Identify which cell holds the provided text, then report its (x, y) central coordinate. 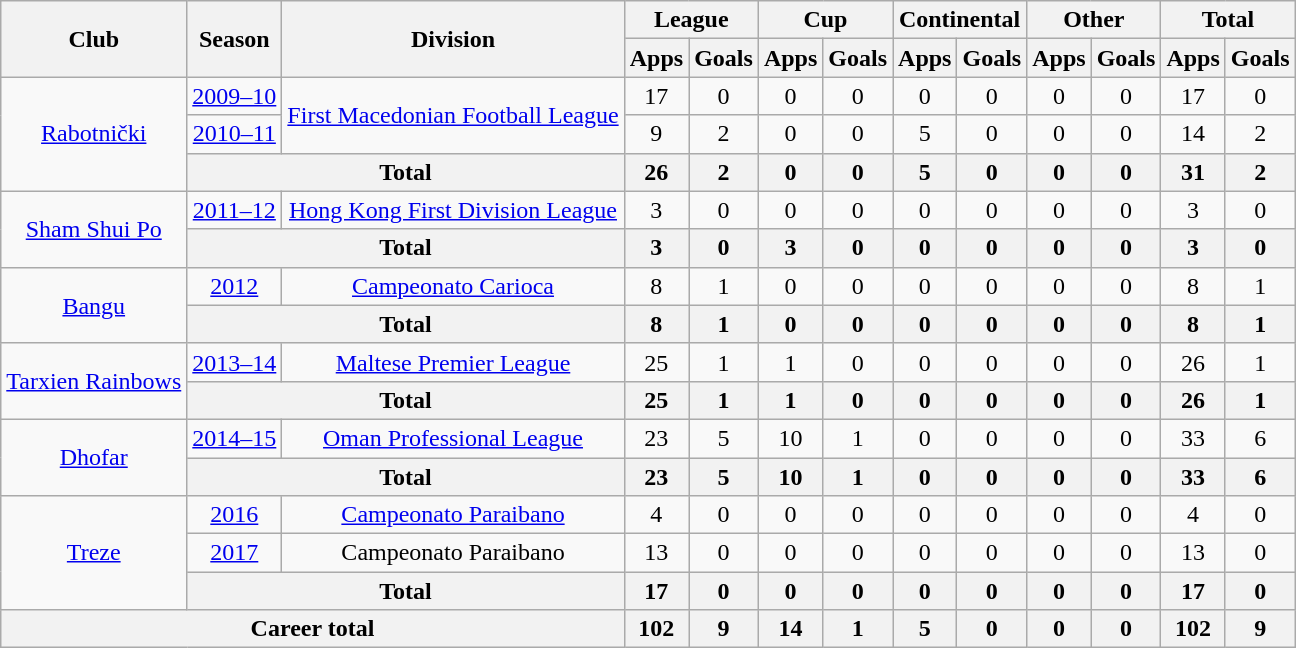
First Macedonian Football League (453, 115)
Cup (825, 20)
2010–11 (234, 134)
Treze (94, 553)
Other (1094, 20)
2012 (234, 286)
2014–15 (234, 438)
2013–14 (234, 362)
Tarxien Rainbows (94, 381)
2009–10 (234, 96)
Bangu (94, 305)
Club (94, 39)
Division (453, 39)
Dhofar (94, 457)
League (691, 20)
2011–12 (234, 210)
2016 (234, 515)
Sham Shui Po (94, 229)
2017 (234, 553)
Continental (960, 20)
Hong Kong First Division League (453, 210)
Rabotnički (94, 134)
Campeonato Carioca (453, 286)
Career total (312, 629)
Oman Professional League (453, 438)
Season (234, 39)
Maltese Premier League (453, 362)
31 (1193, 172)
